Extract the (X, Y) coordinate from the center of the cell holding the provided text.  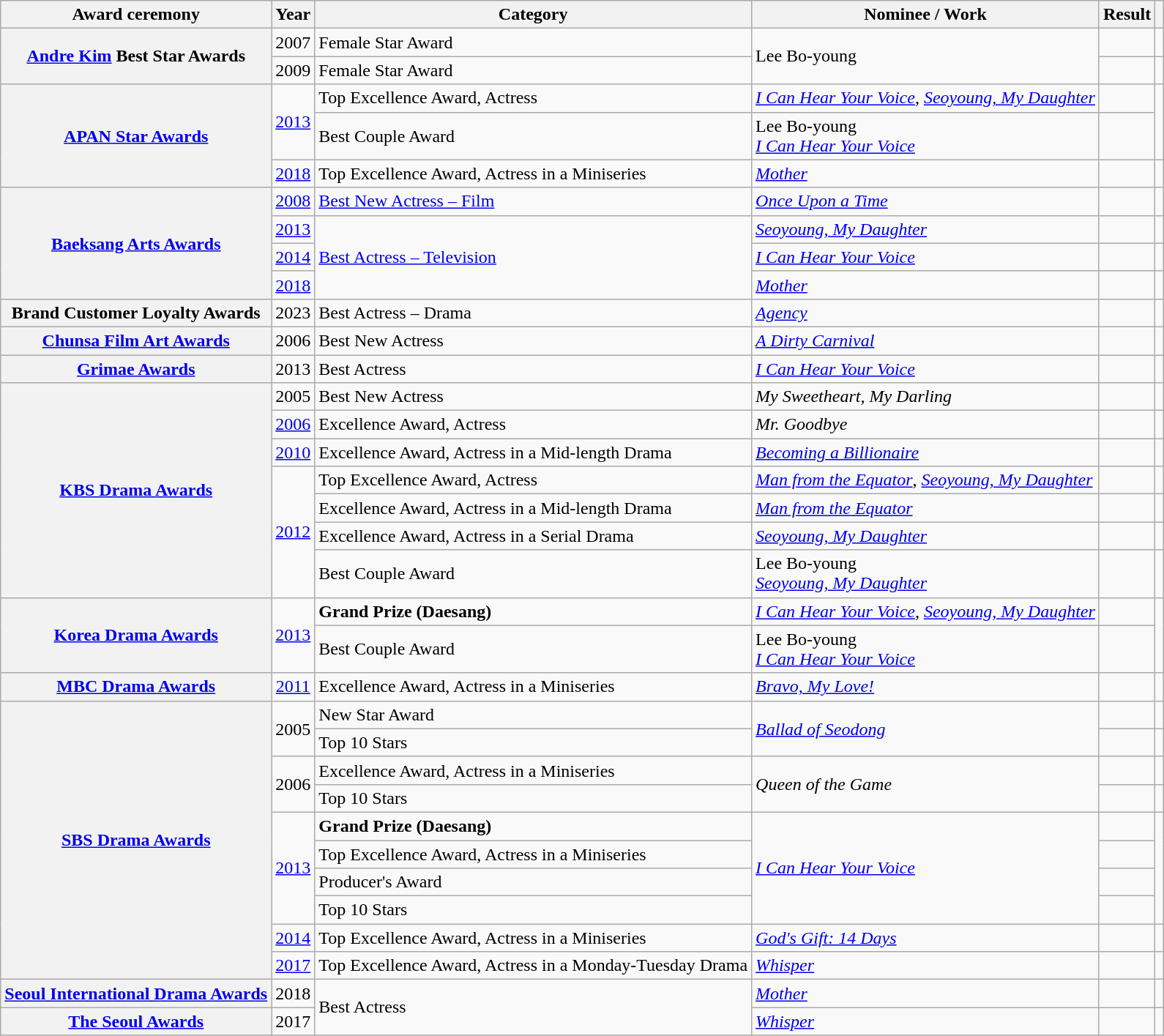
The Seoul Awards (136, 1021)
Ballad of Seodong (925, 728)
2009 (293, 70)
2011 (293, 687)
Excellence Award, Actress (533, 425)
Agency (925, 313)
Bravo, My Love! (925, 687)
Andre Kim Best Star Awards (136, 56)
Award ceremony (136, 15)
God's Gift: 14 Days (925, 938)
Top Excellence Award, Actress in a Monday-Tuesday Drama (533, 966)
My Sweetheart, My Darling (925, 397)
Chunsa Film Art Awards (136, 340)
MBC Drama Awards (136, 687)
Queen of the Game (925, 784)
Brand Customer Loyalty Awards (136, 313)
Producer's Award (533, 882)
APAN Star Awards (136, 136)
SBS Drama Awards (136, 841)
2023 (293, 313)
New Star Award (533, 715)
KBS Drama Awards (136, 491)
Category (533, 15)
2008 (293, 201)
A Dirty Carnival (925, 340)
Korea Drama Awards (136, 636)
Excellence Award, Actress in a Serial Drama (533, 536)
Seoul International Drama Awards (136, 994)
Best New Actress – Film (533, 201)
Man from the Equator, Seoyoung, My Daughter (925, 480)
2007 (293, 42)
Grimae Awards (136, 368)
Year (293, 15)
Result (1127, 15)
Lee Bo-young Seoyoung, My Daughter (925, 574)
2010 (293, 452)
Man from the Equator (925, 508)
Lee Bo-young (925, 56)
Becoming a Billionaire (925, 452)
Once Upon a Time (925, 201)
Nominee / Work (925, 15)
2012 (293, 532)
Mr. Goodbye (925, 425)
Best Actress – Television (533, 257)
Best Actress – Drama (533, 313)
Baeksang Arts Awards (136, 243)
